Provide the (X, Y) coordinate of the cell's center where the given text is located.  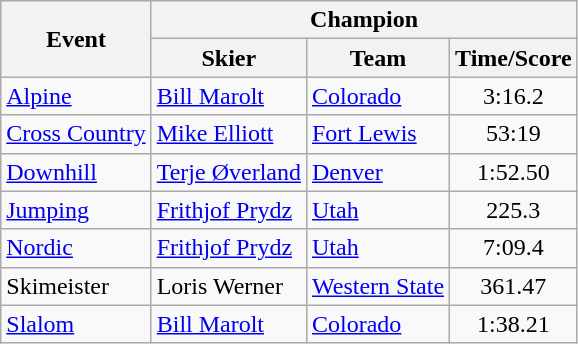
Cross Country (76, 134)
Skier (228, 58)
Nordic (76, 248)
Terje Øverland (228, 172)
Alpine (76, 96)
Champion (364, 20)
1:52.50 (514, 172)
361.47 (514, 286)
Mike Elliott (228, 134)
Time/Score (514, 58)
Downhill (76, 172)
Western State (378, 286)
Loris Werner (228, 286)
53:19 (514, 134)
Jumping (76, 210)
7:09.4 (514, 248)
Slalom (76, 324)
Event (76, 39)
Fort Lewis (378, 134)
1:38.21 (514, 324)
Skimeister (76, 286)
Denver (378, 172)
Team (378, 58)
3:16.2 (514, 96)
225.3 (514, 210)
